Scan for the cell matching the given text and deliver its (x, y) coordinate at center. 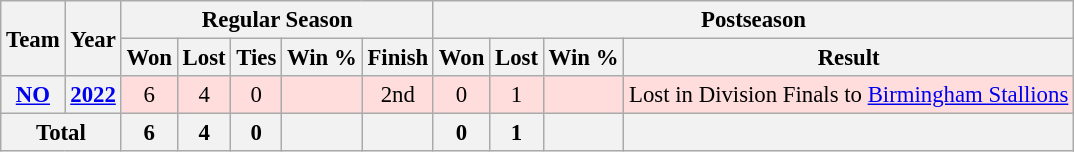
Team (33, 38)
Regular Season (277, 20)
Lost in Division Finals to Birmingham Stallions (849, 95)
Total (61, 133)
Postseason (753, 20)
Result (849, 58)
Year (93, 38)
2nd (398, 95)
Finish (398, 58)
Ties (256, 58)
2022 (93, 95)
NO (33, 95)
